Detect which cell encompasses the target text, then output its (X, Y) center coordinate. 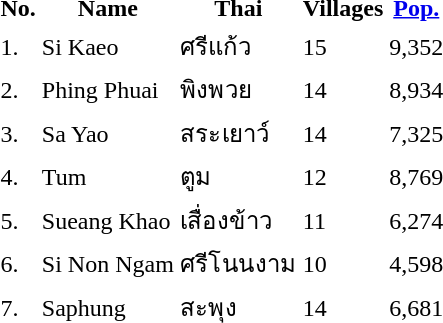
15 (342, 46)
ตูม (238, 176)
12 (342, 176)
Sueang Khao (108, 220)
Phing Phuai (108, 90)
Tum (108, 176)
สระเยาว์ (238, 133)
พิงพวย (238, 90)
11 (342, 220)
Si Non Ngam (108, 264)
Si Kaeo (108, 46)
10 (342, 264)
ศรีโนนงาม (238, 264)
เสื่องข้าว (238, 220)
ศรีแก้ว (238, 46)
Sa Yao (108, 133)
